Scan for the cell matching the given text and deliver its (x, y) coordinate at center. 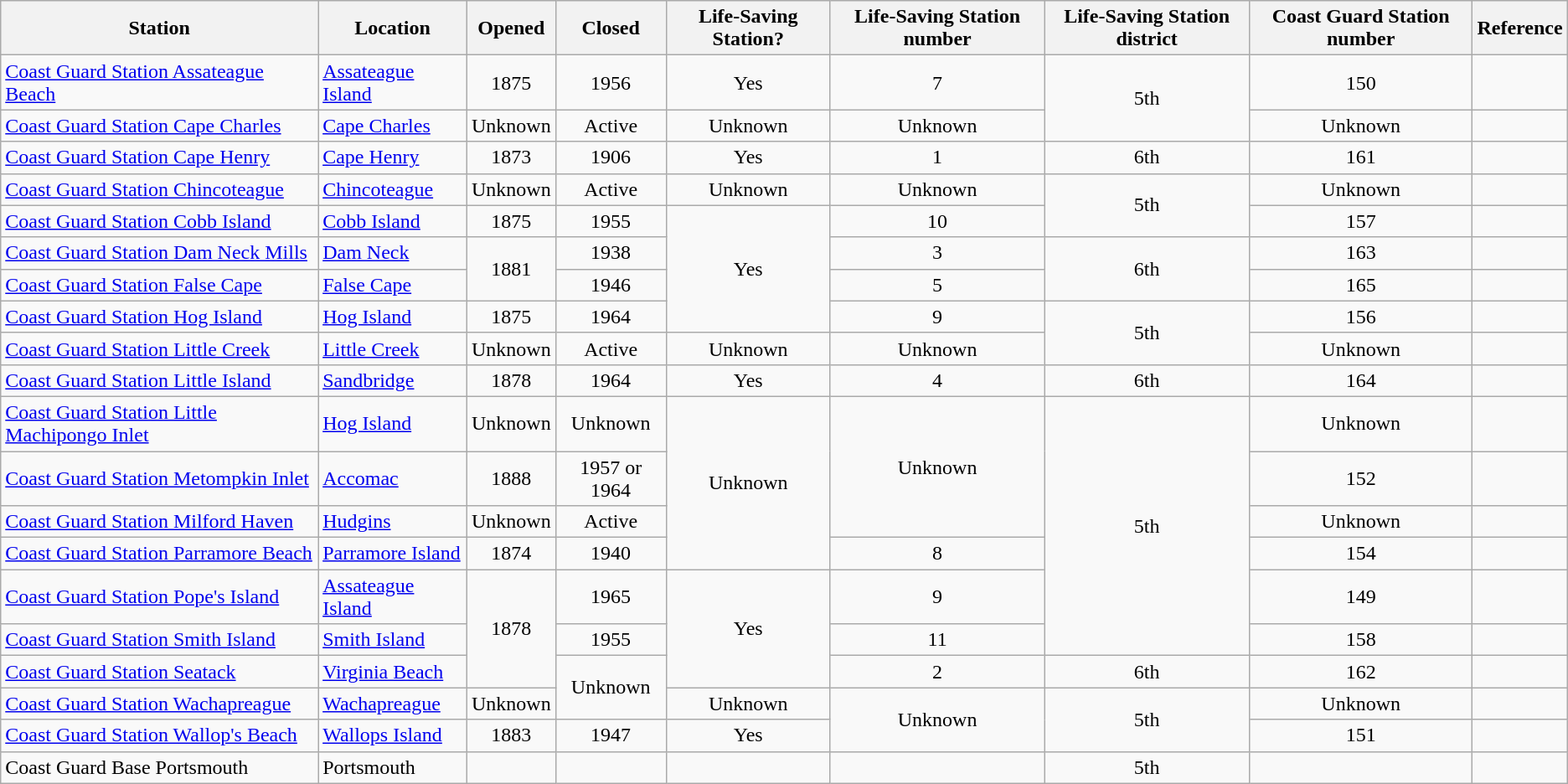
1946 (611, 285)
1938 (611, 253)
151 (1360, 735)
1965 (611, 596)
Life-Saving Station number (936, 28)
164 (1360, 380)
Coast Guard Station Milford Haven (159, 522)
Station (159, 28)
1874 (511, 554)
1 (936, 157)
1906 (611, 157)
150 (1360, 82)
Closed (611, 28)
Accomac (393, 477)
Dam Neck (393, 253)
Coast Guard Station Smith Island (159, 640)
Coast Guard Station Little Machipongo Inlet (159, 424)
Coast Guard Station Chincoteague (159, 189)
Coast Guard Station False Cape (159, 285)
1947 (611, 735)
Coast Guard Station Little Creek (159, 348)
Chincoteague (393, 189)
Virginia Beach (393, 672)
165 (1360, 285)
4 (936, 380)
2 (936, 672)
Cape Henry (393, 157)
8 (936, 554)
7 (936, 82)
1957 or 1964 (611, 477)
149 (1360, 596)
Smith Island (393, 640)
11 (936, 640)
152 (1360, 477)
Hudgins (393, 522)
1883 (511, 735)
Coast Guard Station Metompkin Inlet (159, 477)
Cobb Island (393, 221)
Coast Guard Station Parramore Beach (159, 554)
Portsmouth (393, 767)
Coast Guard Station Hog Island (159, 317)
Life-Saving Station district (1148, 28)
Coast Guard Station Dam Neck Mills (159, 253)
Coast Guard Station Seatack (159, 672)
Coast Guard Station Little Island (159, 380)
Parramore Island (393, 554)
Wachapreague (393, 704)
156 (1360, 317)
Location (393, 28)
Coast Guard Base Portsmouth (159, 767)
Reference (1519, 28)
1888 (511, 477)
Coast Guard Station number (1360, 28)
Coast Guard Station Wachapreague (159, 704)
Coast Guard Station Cobb Island (159, 221)
10 (936, 221)
Cape Charles (393, 126)
Coast Guard Station Cape Charles (159, 126)
Wallops Island (393, 735)
Coast Guard Station Wallop's Beach (159, 735)
1956 (611, 82)
3 (936, 253)
5 (936, 285)
1881 (511, 269)
154 (1360, 554)
Little Creek (393, 348)
161 (1360, 157)
False Cape (393, 285)
1940 (611, 554)
Life-Saving Station? (748, 28)
Sandbridge (393, 380)
Coast Guard Station Cape Henry (159, 157)
Opened (511, 28)
157 (1360, 221)
162 (1360, 672)
1873 (511, 157)
Coast Guard Station Pope's Island (159, 596)
Coast Guard Station Assateague Beach (159, 82)
163 (1360, 253)
158 (1360, 640)
